Pinpoint the cell where the given text exists, returning its (x, y) midpoint coordinate. 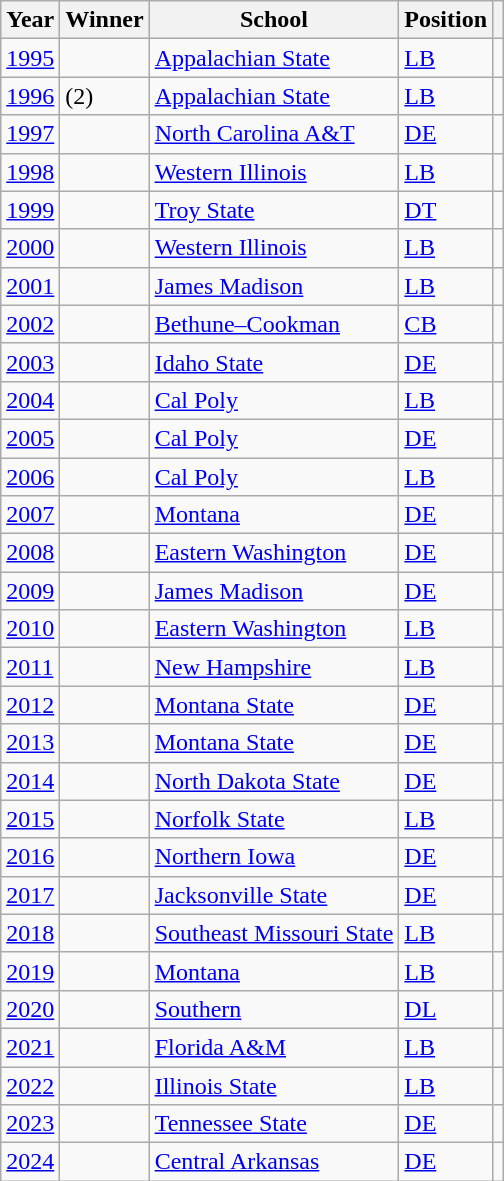
2022 (30, 1085)
Tennessee State (274, 1124)
DL (446, 1009)
CB (446, 324)
1997 (30, 134)
Jacksonville State (274, 895)
2011 (30, 667)
North Carolina A&T (274, 134)
2006 (30, 477)
Florida A&M (274, 1047)
2005 (30, 438)
Norfolk State (274, 819)
2017 (30, 895)
2001 (30, 286)
Central Arkansas (274, 1162)
(2) (104, 96)
2002 (30, 324)
2019 (30, 971)
2012 (30, 705)
Northern Iowa (274, 857)
New Hampshire (274, 667)
2020 (30, 1009)
Position (446, 20)
1998 (30, 172)
2010 (30, 629)
2018 (30, 933)
Southern (274, 1009)
2013 (30, 743)
Idaho State (274, 362)
Bethune–Cookman (274, 324)
2007 (30, 515)
DT (446, 210)
2015 (30, 819)
Year (30, 20)
Troy State (274, 210)
1995 (30, 58)
2014 (30, 781)
2021 (30, 1047)
2009 (30, 591)
2024 (30, 1162)
School (274, 20)
2000 (30, 248)
2003 (30, 362)
Illinois State (274, 1085)
2004 (30, 400)
North Dakota State (274, 781)
1999 (30, 210)
2016 (30, 857)
2023 (30, 1124)
Southeast Missouri State (274, 933)
2008 (30, 553)
Winner (104, 20)
1996 (30, 96)
